Output the (X, Y) coordinate of the center of the cell containing the given text.  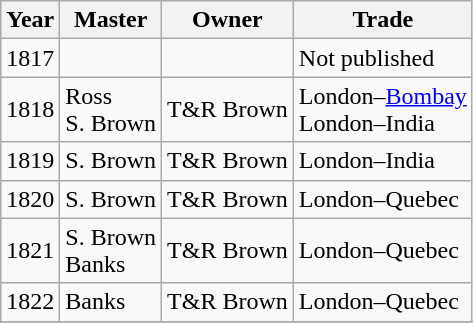
1822 (30, 302)
S. BrownBanks (111, 250)
Trade (382, 20)
1817 (30, 58)
London–BombayLondon–India (382, 110)
1819 (30, 161)
1821 (30, 250)
Year (30, 20)
RossS. Brown (111, 110)
Owner (228, 20)
Not published (382, 58)
London–India (382, 161)
1818 (30, 110)
1820 (30, 199)
Banks (111, 302)
Master (111, 20)
